Identify which cell holds the provided text, then report its [x, y] central coordinate. 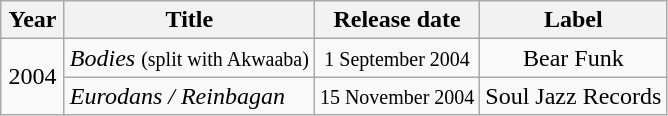
Title [189, 20]
Label [574, 20]
Soul Jazz Records [574, 96]
Release date [396, 20]
Bodies (split with Akwaaba) [189, 58]
Year [33, 20]
2004 [33, 77]
1 September 2004 [396, 58]
15 November 2004 [396, 96]
Bear Funk [574, 58]
Eurodans / Reinbagan [189, 96]
